Detect which cell encompasses the target text, then output its [X, Y] center coordinate. 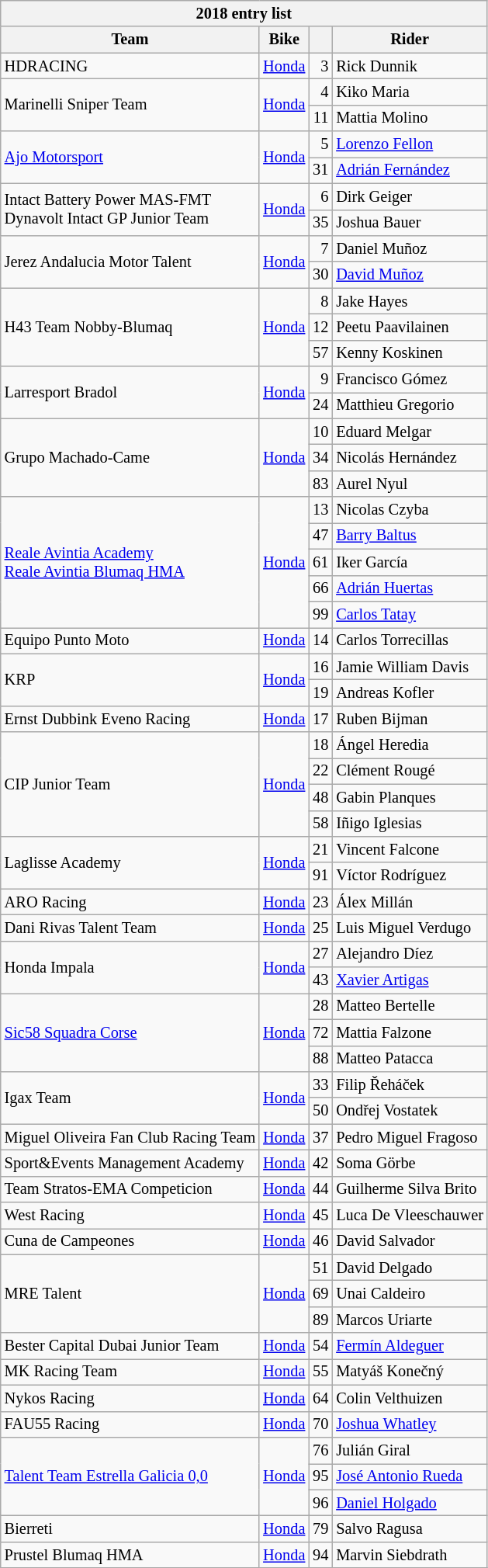
43 [320, 980]
Larresport Bradol [130, 393]
H43 Team Nobby-Blumaq [130, 328]
FAU55 Racing [130, 1424]
47 [320, 536]
6 [320, 196]
54 [320, 1346]
66 [320, 588]
Cuna de Campeones [130, 1241]
23 [320, 902]
Unai Caldeiro [410, 1294]
57 [320, 353]
Marcos Uriarte [410, 1320]
Jamie William Davis [410, 667]
64 [320, 1398]
Peetu Paavilainen [410, 327]
Dani Rivas Talent Team [130, 928]
José Antonio Rueda [410, 1476]
Francisco Gómez [410, 380]
19 [320, 692]
34 [320, 457]
Nicolas Czyba [410, 510]
91 [320, 876]
Team Stratos-EMA Competicion [130, 1189]
Prustel Blumaq HMA [130, 1555]
Luis Miguel Verdugo [410, 928]
Marvin Siebdrath [410, 1555]
MRE Talent [130, 1293]
27 [320, 954]
70 [320, 1424]
Colin Velthuizen [410, 1398]
Luca De Vleeschauwer [410, 1216]
Bierreti [130, 1528]
12 [320, 327]
Víctor Rodríguez [410, 876]
Matteo Bertelle [410, 1006]
88 [320, 1059]
Talent Team Estrella Galicia 0,0 [130, 1476]
Álex Millán [410, 902]
Daniel Holgado [410, 1503]
Adrián Huertas [410, 588]
Rider [410, 40]
Nykos Racing [130, 1398]
14 [320, 640]
Guilherme Silva Brito [410, 1189]
David Salvador [410, 1241]
30 [320, 275]
Sic58 Squadra Corse [130, 1032]
Andreas Kofler [410, 692]
Barry Baltus [410, 536]
Ernst Dubbink Eveno Racing [130, 719]
Matthieu Gregorio [410, 405]
David Delgado [410, 1268]
Rick Dunnik [410, 66]
Soma Görbe [410, 1163]
83 [320, 484]
Iker García [410, 562]
13 [320, 510]
Mattia Falzone [410, 1032]
Joshua Whatley [410, 1424]
Matyáš Konečný [410, 1372]
Kenny Koskinen [410, 353]
4 [320, 92]
Vincent Falcone [410, 849]
44 [320, 1189]
Honda Impala [130, 967]
7 [320, 248]
Daniel Muñoz [410, 248]
5 [320, 144]
79 [320, 1528]
Ruben Bijman [410, 719]
CIP Junior Team [130, 784]
31 [320, 170]
95 [320, 1476]
Ajo Motorsport [130, 157]
Dirk Geiger [410, 196]
Xavier Artigas [410, 980]
Laglisse Academy [130, 862]
Carlos Torrecillas [410, 640]
3 [320, 66]
35 [320, 223]
55 [320, 1372]
28 [320, 1006]
8 [320, 301]
Nicolás Hernández [410, 457]
22 [320, 771]
Julián Giral [410, 1450]
Lorenzo Fellon [410, 144]
West Racing [130, 1216]
69 [320, 1294]
Ángel Heredia [410, 745]
Jake Hayes [410, 301]
Marinelli Sniper Team [130, 104]
MK Racing Team [130, 1372]
37 [320, 1137]
Eduard Melgar [410, 432]
Mattia Molino [410, 118]
96 [320, 1503]
Miguel Oliveira Fan Club Racing Team [130, 1137]
17 [320, 719]
16 [320, 667]
Fermín Aldeguer [410, 1346]
David Muñoz [410, 275]
89 [320, 1320]
Equipo Punto Moto [130, 640]
99 [320, 614]
ARO Racing [130, 902]
58 [320, 824]
Filip Řeháček [410, 1084]
Reale Avintia Academy Reale Avintia Blumaq HMA [130, 562]
Team [130, 40]
Intact Battery Power MAS-FMT Dynavolt Intact GP Junior Team [130, 210]
76 [320, 1450]
Pedro Miguel Fragoso [410, 1137]
24 [320, 405]
Ondřej Vostatek [410, 1111]
KRP [130, 680]
42 [320, 1163]
HDRACING [130, 66]
Bike [284, 40]
21 [320, 849]
Grupo Machado-Came [130, 458]
Jerez Andalucia Motor Talent [130, 261]
51 [320, 1268]
Aurel Nyul [410, 484]
94 [320, 1555]
10 [320, 432]
Matteo Patacca [410, 1059]
2018 entry list [244, 13]
Kiko Maria [410, 92]
11 [320, 118]
Adrián Fernández [410, 170]
Gabin Planques [410, 797]
18 [320, 745]
50 [320, 1111]
Clément Rougé [410, 771]
46 [320, 1241]
25 [320, 928]
61 [320, 562]
Sport&Events Management Academy [130, 1163]
Iñigo Iglesias [410, 824]
Bester Capital Dubai Junior Team [130, 1346]
Salvo Ragusa [410, 1528]
48 [320, 797]
Alejandro Díez [410, 954]
Joshua Bauer [410, 223]
Igax Team [130, 1098]
Carlos Tatay [410, 614]
9 [320, 380]
72 [320, 1032]
45 [320, 1216]
33 [320, 1084]
